Provide the (x, y) coordinate of the cell's center where the given text is located.  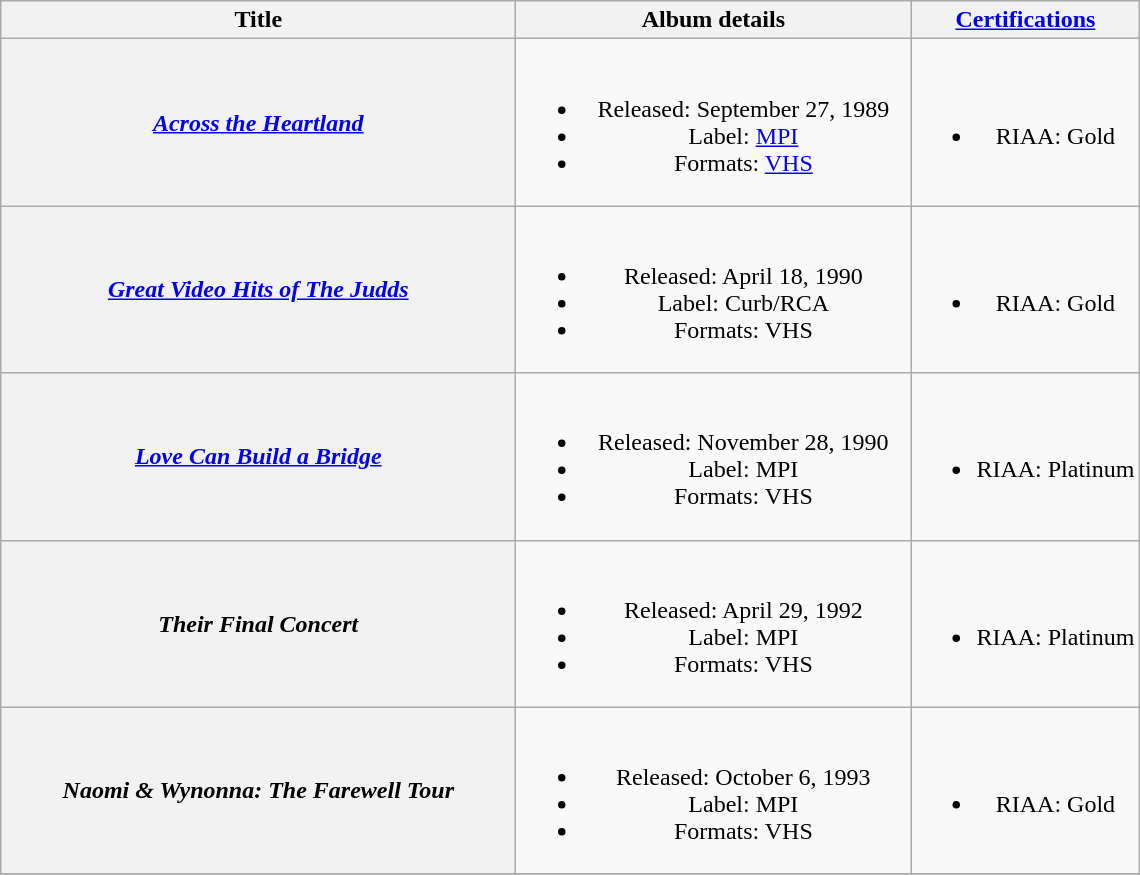
Album details (714, 20)
Released: October 6, 1993Label: MPIFormats: VHS (714, 790)
Naomi & Wynonna: The Farewell Tour (258, 790)
Great Video Hits of The Judds (258, 290)
Released: September 27, 1989Label: MPIFormats: VHS (714, 122)
Love Can Build a Bridge (258, 456)
Released: November 28, 1990Label: MPIFormats: VHS (714, 456)
Certifications (1026, 20)
Their Final Concert (258, 624)
Released: April 29, 1992Label: MPIFormats: VHS (714, 624)
Released: April 18, 1990Label: Curb/RCAFormats: VHS (714, 290)
Title (258, 20)
Across the Heartland (258, 122)
